Pinpoint the cell where the given text exists, returning its (x, y) midpoint coordinate. 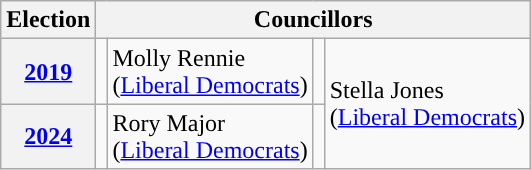
Councillors (314, 20)
2019 (48, 72)
Stella Jones(Liberal Democrats) (427, 104)
Election (48, 20)
Molly Rennie(Liberal Democrats) (210, 72)
Rory Major(Liberal Democrats) (210, 136)
2024 (48, 136)
